Detect which cell encompasses the target text, then output its [x, y] center coordinate. 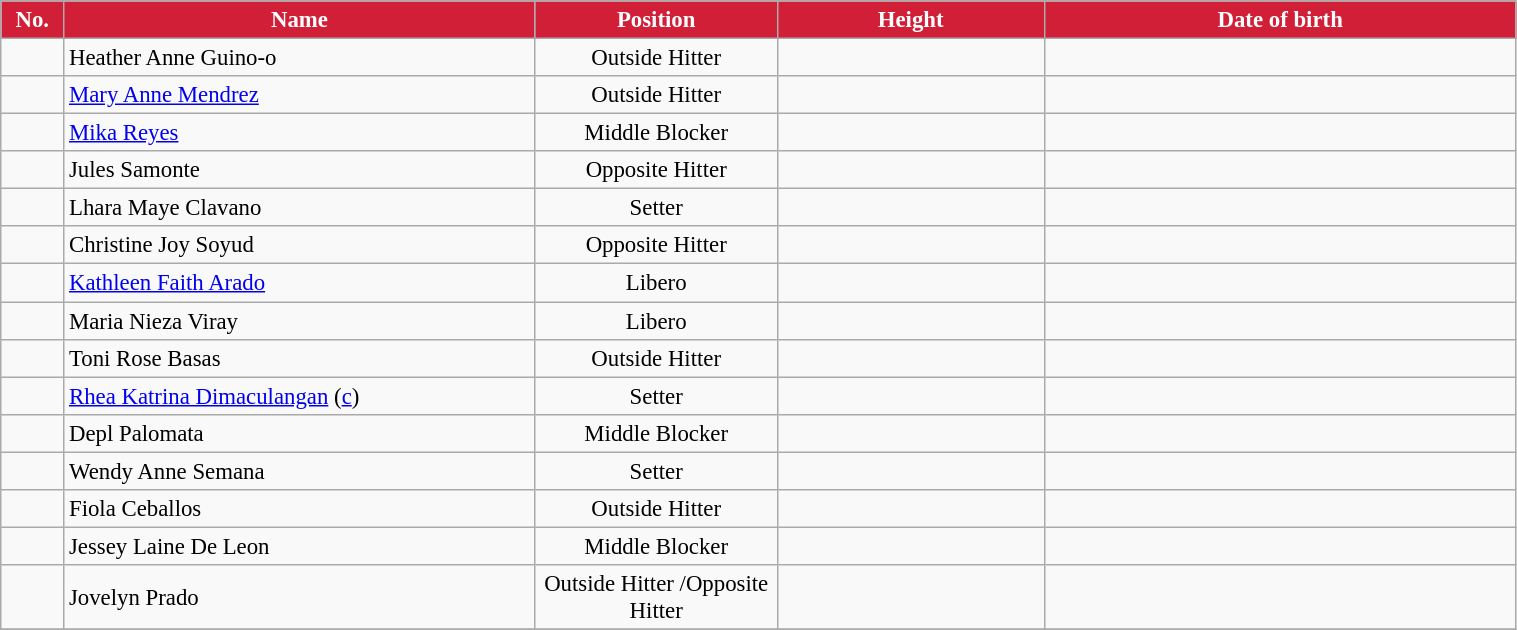
Date of birth [1280, 20]
Wendy Anne Semana [300, 471]
Outside Hitter /Opposite Hitter [656, 598]
Fiola Ceballos [300, 509]
Lhara Maye Clavano [300, 208]
Depl Palomata [300, 433]
Height [910, 20]
Christine Joy Soyud [300, 245]
Toni Rose Basas [300, 358]
Jules Samonte [300, 170]
Heather Anne Guino-o [300, 58]
Mika Reyes [300, 133]
Mary Anne Mendrez [300, 95]
Position [656, 20]
Maria Nieza Viray [300, 321]
Jovelyn Prado [300, 598]
Name [300, 20]
No. [32, 20]
Kathleen Faith Arado [300, 283]
Jessey Laine De Leon [300, 546]
Rhea Katrina Dimaculangan (c) [300, 396]
